Output the [X, Y] coordinate of the center of the cell containing the given text.  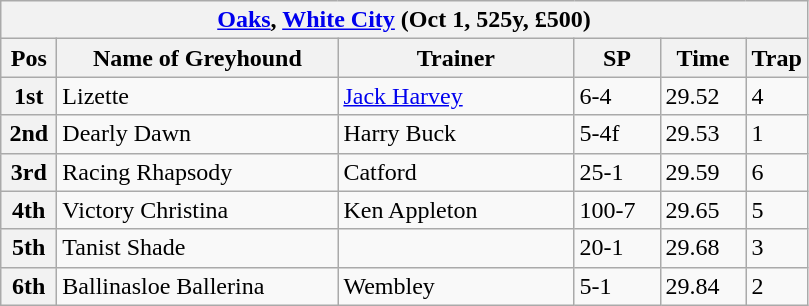
Wembley [456, 286]
5-1 [617, 286]
29.59 [703, 172]
SP [617, 58]
29.84 [703, 286]
2nd [29, 134]
Harry Buck [456, 134]
Racing Rhapsody [198, 172]
5-4f [617, 134]
29.68 [703, 248]
1st [29, 96]
2 [776, 286]
3rd [29, 172]
Dearly Dawn [198, 134]
Catford [456, 172]
5 [776, 210]
3 [776, 248]
4th [29, 210]
6th [29, 286]
Tanist Shade [198, 248]
29.65 [703, 210]
Ballinasloe Ballerina [198, 286]
Trainer [456, 58]
25-1 [617, 172]
Lizette [198, 96]
Jack Harvey [456, 96]
Time [703, 58]
4 [776, 96]
6-4 [617, 96]
Victory Christina [198, 210]
29.53 [703, 134]
Ken Appleton [456, 210]
Trap [776, 58]
Name of Greyhound [198, 58]
29.52 [703, 96]
100-7 [617, 210]
Pos [29, 58]
5th [29, 248]
1 [776, 134]
6 [776, 172]
Oaks, White City (Oct 1, 525y, £500) [404, 20]
20-1 [617, 248]
